Extract the (X, Y) coordinate from the center of the cell holding the provided text.  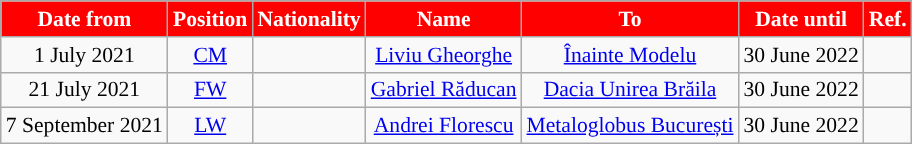
Metaloglobus București (630, 126)
Position (210, 19)
Date from (84, 19)
Nationality (308, 19)
7 September 2021 (84, 126)
FW (210, 90)
To (630, 19)
Name (444, 19)
Liviu Gheorghe (444, 55)
Andrei Florescu (444, 126)
Dacia Unirea Brăila (630, 90)
Date until (800, 19)
CM (210, 55)
Înainte Modelu (630, 55)
Ref. (888, 19)
LW (210, 126)
21 July 2021 (84, 90)
1 July 2021 (84, 55)
Gabriel Răducan (444, 90)
